Determine the (X, Y) coordinate at the center of the cell enclosing the given text.  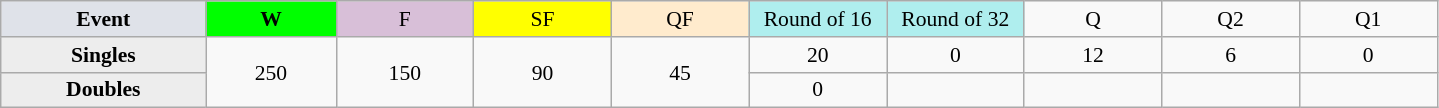
6 (1231, 55)
Q (1093, 19)
45 (680, 72)
SF (543, 19)
150 (405, 72)
90 (543, 72)
Doubles (104, 90)
Event (104, 19)
12 (1093, 55)
Round of 16 (818, 19)
Singles (104, 55)
250 (271, 72)
Q1 (1368, 19)
20 (818, 55)
F (405, 19)
W (271, 19)
Round of 32 (955, 19)
Q2 (1231, 19)
QF (680, 19)
